Extract the (X, Y) coordinate from the center of the cell holding the provided text.  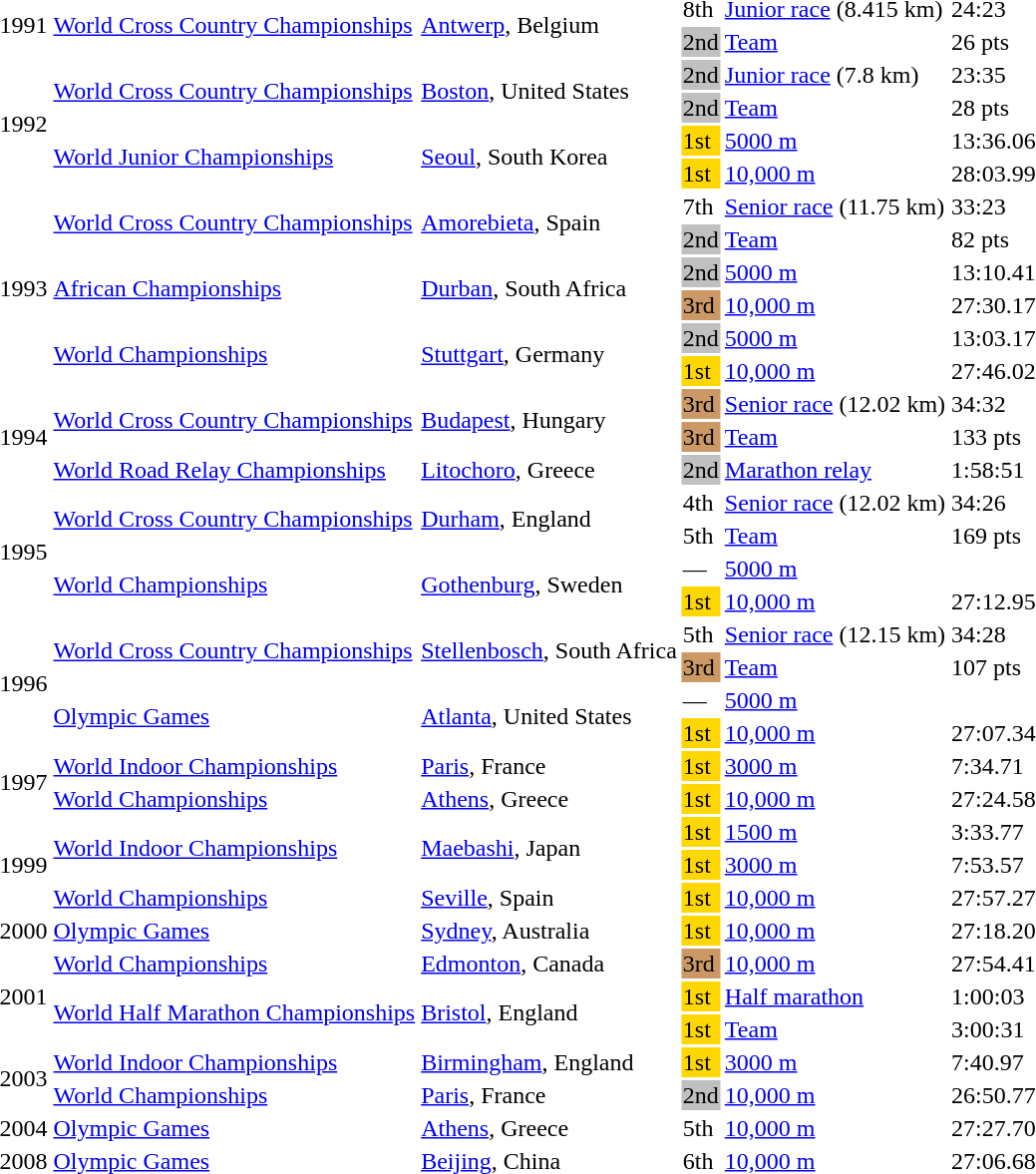
Senior race (12.15 km) (835, 634)
Boston, United States (549, 92)
World Road Relay Championships (234, 470)
4th (700, 503)
Sydney, Australia (549, 931)
Senior race (11.75 km) (835, 206)
Stuttgart, Germany (549, 355)
Maebashi, Japan (549, 848)
Budapest, Hungary (549, 421)
7th (700, 206)
African Championships (234, 289)
Birmingham, England (549, 1062)
Stellenbosch, South Africa (549, 650)
1500 m (835, 832)
Litochoro, Greece (549, 470)
Seville, Spain (549, 898)
World Junior Championships (234, 158)
Seoul, South Korea (549, 158)
Durban, South Africa (549, 289)
Durham, England (549, 519)
Edmonton, Canada (549, 964)
Amorebieta, Spain (549, 223)
World Half Marathon Championships (234, 1013)
Bristol, England (549, 1013)
Gothenburg, Sweden (549, 585)
Half marathon (835, 996)
Junior race (7.8 km) (835, 75)
Atlanta, United States (549, 716)
Marathon relay (835, 470)
